Locate the cell with the specified text and output its (X, Y) center coordinate. 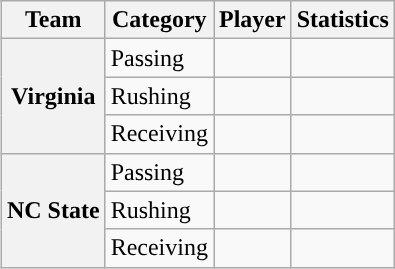
Virginia (53, 96)
Category (159, 20)
NC State (53, 210)
Statistics (342, 20)
Player (253, 20)
Team (53, 20)
